Capture the cell that displays the provided text and extract its (x, y) central coordinate. 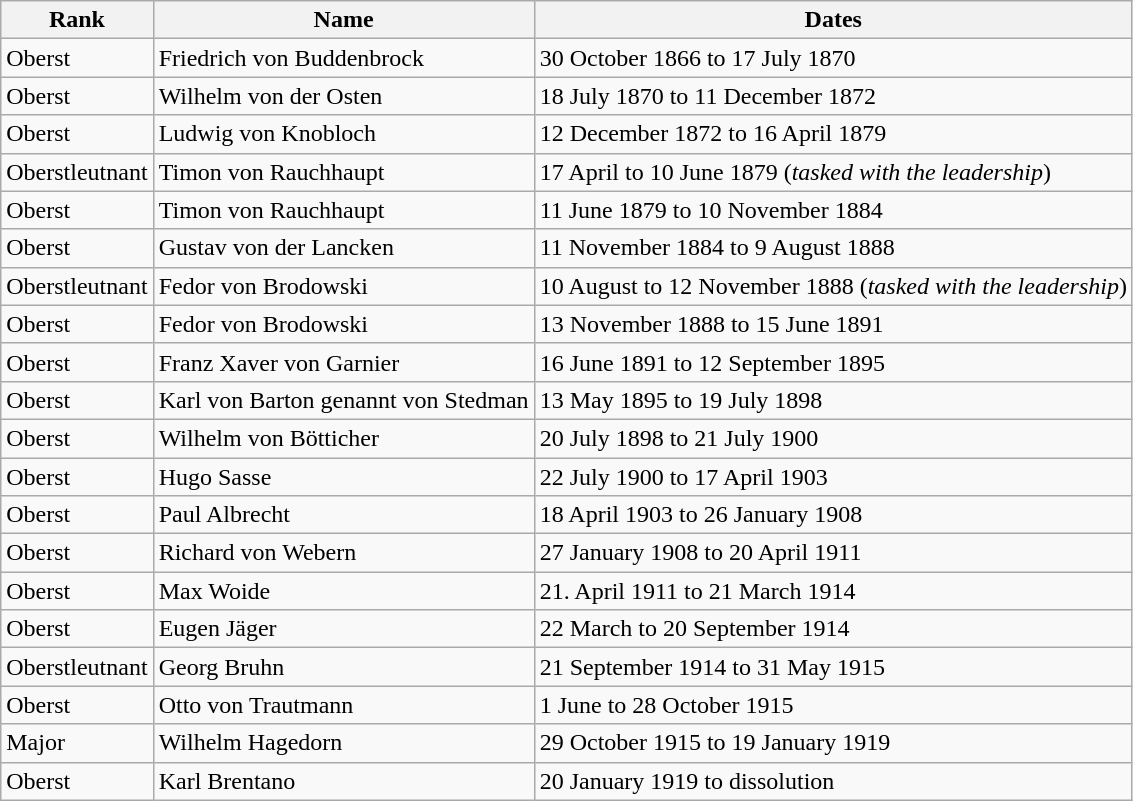
18 April 1903 to 26 January 1908 (833, 515)
13 May 1895 to 19 July 1898 (833, 400)
Georg Bruhn (344, 667)
Richard von Webern (344, 553)
Gustav von der Lancken (344, 248)
11 November 1884 to 9 August 1888 (833, 248)
16 June 1891 to 12 September 1895 (833, 362)
Major (77, 743)
22 March to 20 September 1914 (833, 629)
Otto von Trautmann (344, 705)
22 July 1900 to 17 April 1903 (833, 477)
Wilhelm von der Osten (344, 96)
12 December 1872 to 16 April 1879 (833, 134)
Max Woide (344, 591)
Karl von Barton genannt von Stedman (344, 400)
Friedrich von Buddenbrock (344, 58)
1 June to 28 October 1915 (833, 705)
Ludwig von Knobloch (344, 134)
Paul Albrecht (344, 515)
29 October 1915 to 19 January 1919 (833, 743)
18 July 1870 to 11 December 1872 (833, 96)
11 June 1879 to 10 November 1884 (833, 210)
Name (344, 20)
Franz Xaver von Garnier (344, 362)
21. April 1911 to 21 March 1914 (833, 591)
Karl Brentano (344, 781)
Rank (77, 20)
Wilhelm Hagedorn (344, 743)
21 September 1914 to 31 May 1915 (833, 667)
Wilhelm von Bötticher (344, 438)
Eugen Jäger (344, 629)
13 November 1888 to 15 June 1891 (833, 324)
17 April to 10 June 1879 (tasked with the leadership) (833, 172)
Hugo Sasse (344, 477)
10 August to 12 November 1888 (tasked with the leadership) (833, 286)
Dates (833, 20)
20 January 1919 to dissolution (833, 781)
27 January 1908 to 20 April 1911 (833, 553)
30 October 1866 to 17 July 1870 (833, 58)
20 July 1898 to 21 July 1900 (833, 438)
